Capture the cell that displays the provided text and extract its (X, Y) central coordinate. 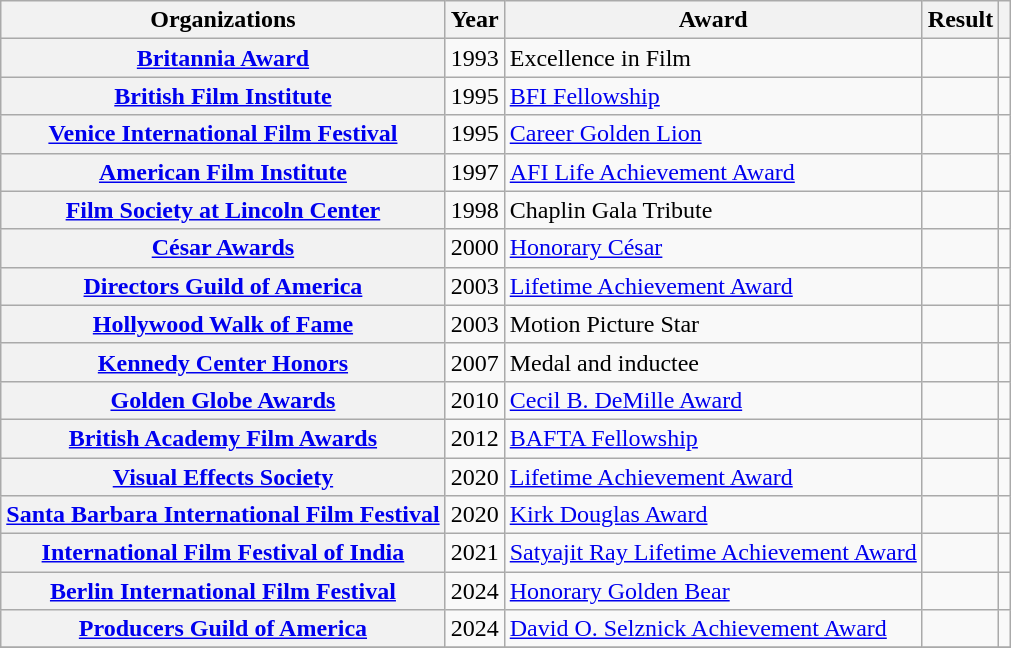
Career Golden Lion (713, 134)
Producers Guild of America (223, 629)
Excellence in Film (713, 58)
Cecil B. DeMille Award (713, 400)
César Awards (223, 248)
Venice International Film Festival (223, 134)
Visual Effects Society (223, 477)
Berlin International Film Festival (223, 591)
Golden Globe Awards (223, 400)
1997 (474, 172)
1993 (474, 58)
Medal and inductee (713, 362)
Hollywood Walk of Fame (223, 324)
1998 (474, 210)
2000 (474, 248)
2010 (474, 400)
AFI Life Achievement Award (713, 172)
International Film Festival of India (223, 553)
Directors Guild of America (223, 286)
Kirk Douglas Award (713, 515)
BFI Fellowship (713, 96)
Chaplin Gala Tribute (713, 210)
Santa Barbara International Film Festival (223, 515)
David O. Selznick Achievement Award (713, 629)
British Film Institute (223, 96)
Motion Picture Star (713, 324)
Honorary Golden Bear (713, 591)
2021 (474, 553)
Kennedy Center Honors (223, 362)
Award (713, 20)
British Academy Film Awards (223, 438)
2007 (474, 362)
Organizations (223, 20)
Result (960, 20)
Film Society at Lincoln Center (223, 210)
Satyajit Ray Lifetime Achievement Award (713, 553)
Honorary César (713, 248)
BAFTA Fellowship (713, 438)
Britannia Award (223, 58)
American Film Institute (223, 172)
Year (474, 20)
2012 (474, 438)
